Search for the cell housing the specified text and yield its (X, Y) center coordinate. 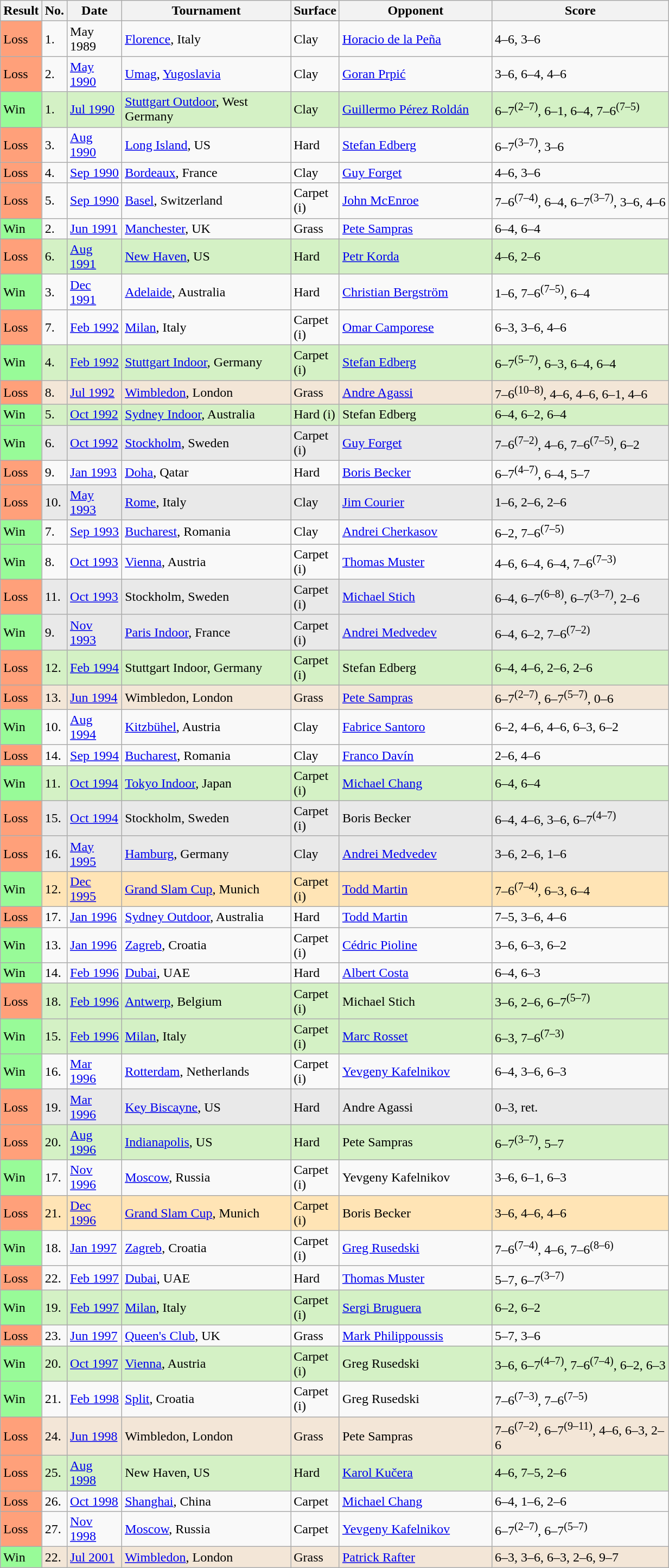
6–3, 3–6, 6–3, 2–6, 9–7 (580, 1557)
6–7(4–7), 6–4, 5–7 (580, 472)
7–6(7–2), 4–6, 7–6(7–5), 6–2 (580, 443)
Omar Camporese (416, 327)
5–7, 6–7(3–7) (580, 1278)
Score (580, 11)
6–2, 4–6, 4–6, 6–3, 6–2 (580, 727)
3–6, 6–3, 6–2 (580, 945)
6–2, 6–2 (580, 1308)
0–3, ret. (580, 1107)
Oct 1998 (94, 1501)
Cédric Pioline (416, 945)
Petr Korda (416, 256)
Kitzbühel, Austria (206, 727)
6–4, 6–2, 6–4 (580, 415)
7–5, 3–6, 4–6 (580, 917)
6–4, 4–6, 3–6, 6–7(4–7) (580, 818)
Shanghai, China (206, 1501)
6–7(2–7), 6–7(5–7) (580, 1529)
Jul 1990 (94, 110)
Aug 1998 (94, 1473)
Adelaide, Australia (206, 292)
6–4, 6–3 (580, 973)
6–3, 3–6, 4–6 (580, 327)
Sep 1993 (94, 532)
Jul 1992 (94, 392)
Mark Philippoussis (416, 1336)
7–6(7–2), 6–7(9–11), 4–6, 6–3, 2–6 (580, 1436)
6–7(5–7), 6–3, 6–4, 6–4 (580, 363)
Franco Davín (416, 755)
May 1993 (94, 503)
No. (54, 11)
Long Island, US (206, 144)
3–6, 2–6, 1–6 (580, 853)
3–6, 6–4, 4–6 (580, 74)
27. (54, 1529)
4–6, 6–4, 6–4, 7–6(7–3) (580, 561)
6–7(3–7), 3–6 (580, 144)
7–6(7–4), 6–3, 6–4 (580, 889)
Dec 1996 (94, 1212)
John McEnroe (416, 201)
25. (54, 1473)
6–4, 6–7(6–8), 6–7(3–7), 2–6 (580, 597)
4–6, 7–5, 2–6 (580, 1473)
Basel, Switzerland (206, 201)
3–6, 6–1, 6–3 (580, 1178)
Manchester, UK (206, 228)
Aug 1990 (94, 144)
Opponent (416, 11)
3–6, 2–6, 6–7(5–7) (580, 1001)
1–6, 7–6(7–5), 6–4 (580, 292)
Jun 1998 (94, 1436)
Dec 1991 (94, 292)
Karol Kučera (416, 1473)
Indianapolis, US (206, 1142)
7–6(7–4), 4–6, 7–6(8–6) (580, 1248)
Stuttgart Outdoor, West Germany (206, 110)
6–7(2–7), 6–7(5–7), 0–6 (580, 698)
Result (21, 11)
1–6, 2–6, 2–6 (580, 503)
Umag, Yugoslavia (206, 74)
Florence, Italy (206, 39)
Feb 1994 (94, 668)
Dec 1995 (94, 889)
Fabrice Santoro (416, 727)
Split, Croatia (206, 1399)
Rotterdam, Netherlands (206, 1071)
7–6(7–4), 6–4, 6–7(3–7), 3–6, 4–6 (580, 201)
6–2, 7–6(7–5) (580, 532)
6–4, 4–6, 2–6, 2–6 (580, 668)
Aug 1991 (94, 256)
7–6(7–3), 7–6(7–5) (580, 1399)
Bordeaux, France (206, 173)
4–6, 2–6 (580, 256)
Nov 1996 (94, 1178)
7–6(10–8), 4–6, 4–6, 6–1, 4–6 (580, 392)
Paris Indoor, France (206, 632)
Doha, Qatar (206, 472)
May 1995 (94, 853)
Goran Prpić (416, 74)
Date (94, 11)
3–6, 6–7(4–7), 7–6(7–4), 6–2, 6–3 (580, 1363)
Aug 1996 (94, 1142)
3–6, 4–6, 4–6 (580, 1212)
26. (54, 1501)
23. (54, 1336)
Jun 1991 (94, 228)
Nov 1998 (94, 1529)
Jun 1994 (94, 698)
2–6, 4–6 (580, 755)
5–7, 3–6 (580, 1336)
Queen's Club, UK (206, 1336)
Oct 1997 (94, 1363)
Albert Costa (416, 973)
Jan 1993 (94, 472)
Hamburg, Germany (206, 853)
Christian Bergström (416, 292)
24. (54, 1436)
Tournament (206, 11)
Horacio de la Peña (416, 39)
Sydney Outdoor, Australia (206, 917)
Key Biscayne, US (206, 1107)
May 1989 (94, 39)
Surface (315, 11)
Rome, Italy (206, 503)
Patrick Rafter (416, 1557)
Aug 1994 (94, 727)
Sydney Indoor, Australia (206, 415)
Marc Rosset (416, 1037)
6–4, 1–6, 2–6 (580, 1501)
Jim Courier (416, 503)
6–4, 3–6, 6–3 (580, 1071)
Sep 1994 (94, 755)
Hard (i) (315, 415)
6–7(3–7), 5–7 (580, 1142)
Antwerp, Belgium (206, 1001)
6–7(2–7), 6–1, 6–4, 7–6(7–5) (580, 110)
Sergi Bruguera (416, 1308)
Andrei Cherkasov (416, 532)
Jun 1997 (94, 1336)
Jan 1997 (94, 1248)
Nov 1993 (94, 632)
6–4, 6–2, 7–6(7–2) (580, 632)
Tokyo Indoor, Japan (206, 783)
6–3, 7–6(7–3) (580, 1037)
Guillermo Pérez Roldán (416, 110)
Feb 1998 (94, 1399)
May 1990 (94, 74)
Jul 2001 (94, 1557)
